Capture the cell that displays the provided text and extract its [x, y] central coordinate. 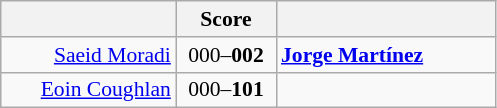
Score [226, 19]
Jorge Martínez [386, 55]
Saeid Moradi [88, 55]
Eoin Coughlan [88, 90]
000–101 [226, 90]
000–002 [226, 55]
